Provide the [x, y] coordinate of the cell's center where the given text is located.  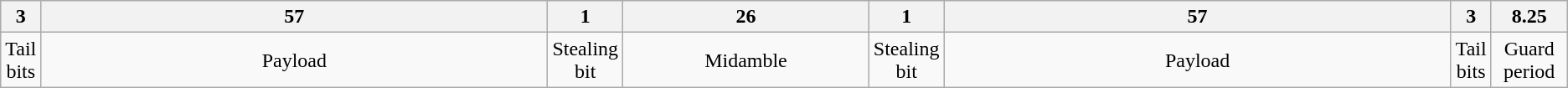
Guard period [1529, 60]
26 [746, 17]
8.25 [1529, 17]
Midamble [746, 60]
